Provide the (X, Y) coordinate of the cell's center where the given text is located.  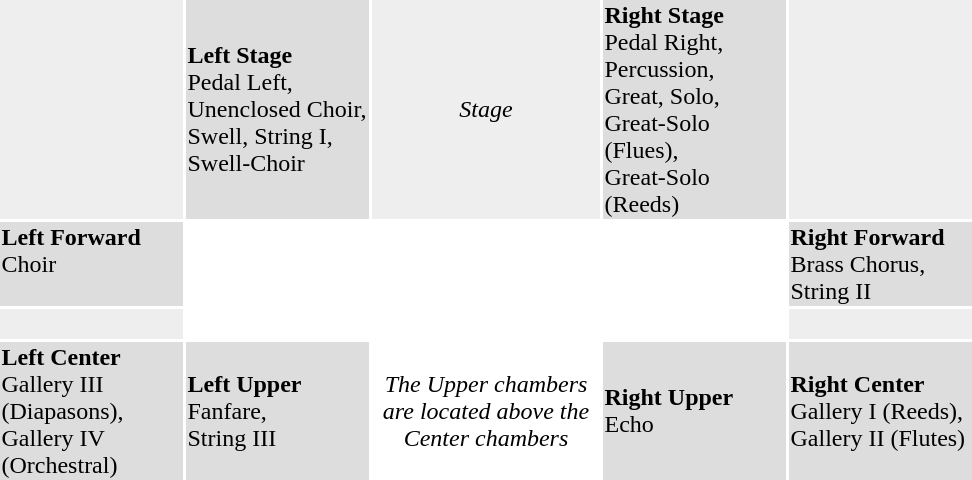
Left StagePedal Left,Unenclosed Choir,Swell, String I,Swell-Choir (278, 110)
Right CenterGallery I (Reeds),Gallery II (Flutes) (880, 411)
The Upper chambers are located above the Center chambers (486, 411)
Left UpperFanfare,String III (278, 411)
Right StagePedal Right,Percussion,Great, Solo,Great-Solo (Flues),Great-Solo (Reeds) (694, 110)
Right UpperEcho (694, 411)
Right ForwardBrass Chorus,String II (880, 264)
Left CenterGallery III (Diapasons),Gallery IV (Orchestral) (92, 411)
Left ForwardChoir (92, 264)
Stage (486, 110)
